Output the (x, y) coordinate of the center of the cell containing the given text.  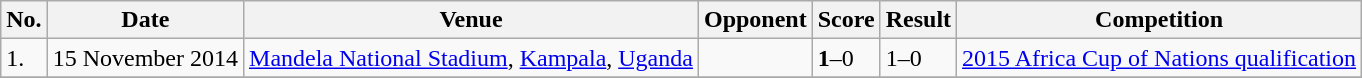
Result (918, 20)
1. (24, 58)
Score (846, 20)
Date (145, 20)
Mandela National Stadium, Kampala, Uganda (472, 58)
15 November 2014 (145, 58)
Competition (1160, 20)
2015 Africa Cup of Nations qualification (1160, 58)
Opponent (755, 20)
Venue (472, 20)
No. (24, 20)
